Search for the cell housing the specified text and yield its (X, Y) center coordinate. 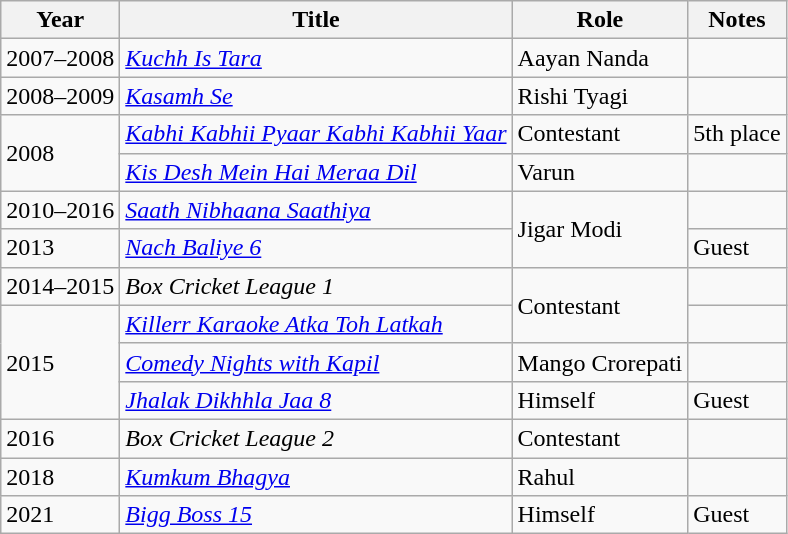
Rishi Tyagi (600, 96)
Title (316, 20)
Saath Nibhaana Saathiya (316, 210)
Varun (600, 172)
2008–2009 (60, 96)
Nach Baliye 6 (316, 248)
2016 (60, 438)
Kumkum Bhagya (316, 477)
Jhalak Dikhhla Jaa 8 (316, 400)
Box Cricket League 1 (316, 286)
2018 (60, 477)
Year (60, 20)
Kuchh Is Tara (316, 58)
Jigar Modi (600, 229)
2021 (60, 515)
Mango Crorepati (600, 362)
2015 (60, 362)
2010–2016 (60, 210)
Notes (737, 20)
Killerr Karaoke Atka Toh Latkah (316, 324)
2013 (60, 248)
2007–2008 (60, 58)
Role (600, 20)
Kabhi Kabhii Pyaar Kabhi Kabhii Yaar (316, 134)
2008 (60, 153)
2014–2015 (60, 286)
Rahul (600, 477)
Bigg Boss 15 (316, 515)
Kis Desh Mein Hai Meraa Dil (316, 172)
5th place (737, 134)
Kasamh Se (316, 96)
Aayan Nanda (600, 58)
Box Cricket League 2 (316, 438)
Comedy Nights with Kapil (316, 362)
